Locate the cell with the specified text and output its [X, Y] center coordinate. 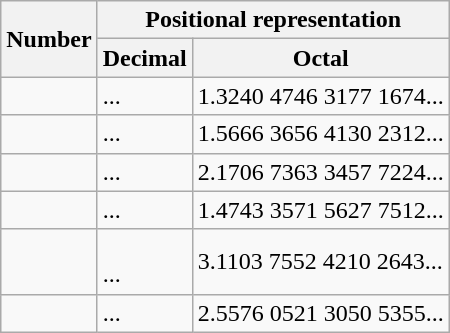
1.5666 3656 4130 2312... [320, 134]
2.5576 0521 3050 5355... [320, 313]
1.3240 4746 3177 1674... [320, 96]
3.1103 7552 4210 2643... [320, 262]
Octal [320, 58]
1.4743 3571 5627 7512... [320, 210]
Number [49, 39]
Decimal [144, 58]
Positional representation [273, 20]
2.1706 7363 3457 7224... [320, 172]
